Detect which cell encompasses the target text, then output its (x, y) center coordinate. 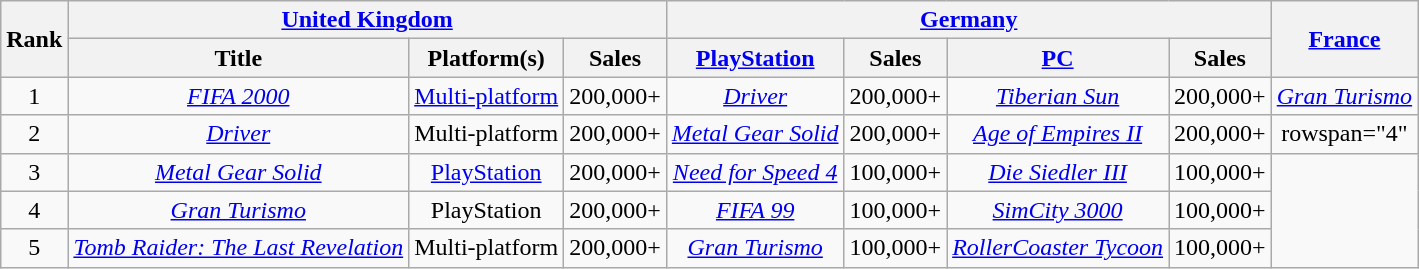
5 (34, 248)
France (1344, 39)
Rank (34, 39)
Need for Speed 4 (755, 172)
3 (34, 172)
Platform(s) (486, 58)
FIFA 99 (755, 210)
Tomb Raider: The Last Revelation (238, 248)
PC (1058, 58)
Germany (968, 20)
4 (34, 210)
RollerCoaster Tycoon (1058, 248)
FIFA 2000 (238, 96)
Die Siedler III (1058, 172)
Age of Empires II (1058, 134)
rowspan="4" (1344, 134)
SimCity 3000 (1058, 210)
2 (34, 134)
1 (34, 96)
United Kingdom (367, 20)
Tiberian Sun (1058, 96)
Title (238, 58)
